Locate the cell with the specified text and output its [x, y] center coordinate. 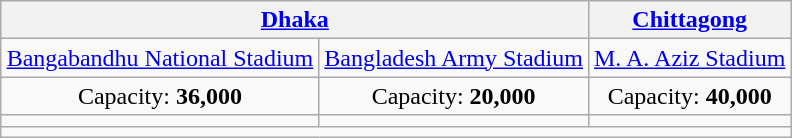
Bangladesh Army Stadium [454, 58]
Capacity: 20,000 [454, 96]
Capacity: 36,000 [160, 96]
Dhaka [294, 20]
Chittagong [689, 20]
M. A. Aziz Stadium [689, 58]
Bangabandhu National Stadium [160, 58]
Capacity: 40,000 [689, 96]
